Return [X, Y] of the center of cell containing provided text 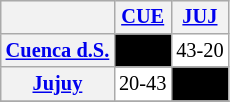
20-43 [142, 84]
Jujuy [58, 84]
Cuenca d.S. [58, 51]
43-20 [200, 51]
CUE [142, 17]
JUJ [200, 17]
